Scan for the cell matching the given text and deliver its [X, Y] coordinate at center. 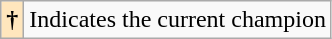
† [12, 20]
Indicates the current champion [178, 20]
